Detect which cell encompasses the target text, then output its [X, Y] center coordinate. 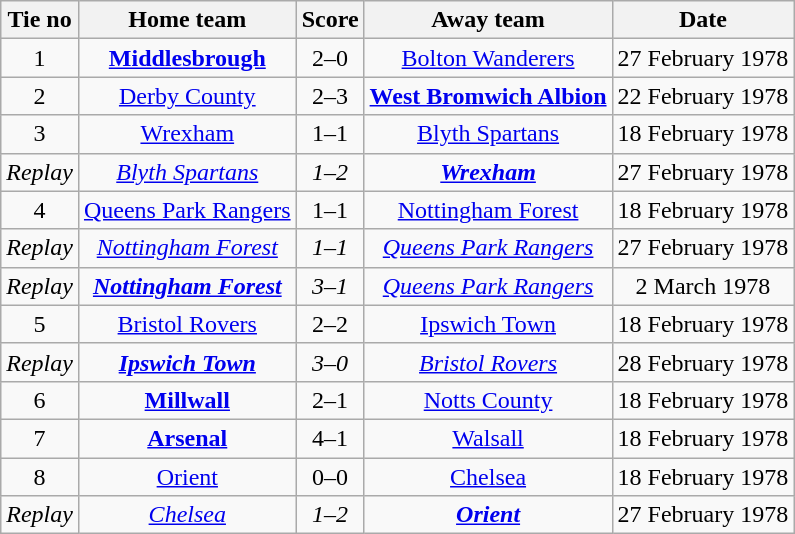
7 [40, 438]
3–1 [330, 286]
0–0 [330, 477]
Middlesbrough [187, 58]
Home team [187, 20]
Millwall [187, 400]
5 [40, 324]
Arsenal [187, 438]
3 [40, 134]
Date [703, 20]
Derby County [187, 96]
2–3 [330, 96]
West Bromwich Albion [488, 96]
4 [40, 210]
2–0 [330, 58]
3–0 [330, 362]
6 [40, 400]
Notts County [488, 400]
22 February 1978 [703, 96]
Bolton Wanderers [488, 58]
28 February 1978 [703, 362]
8 [40, 477]
2–2 [330, 324]
2 [40, 96]
Score [330, 20]
2–1 [330, 400]
Away team [488, 20]
1 [40, 58]
Walsall [488, 438]
Tie no [40, 20]
2 March 1978 [703, 286]
4–1 [330, 438]
